Detect which cell encompasses the target text, then output its (x, y) center coordinate. 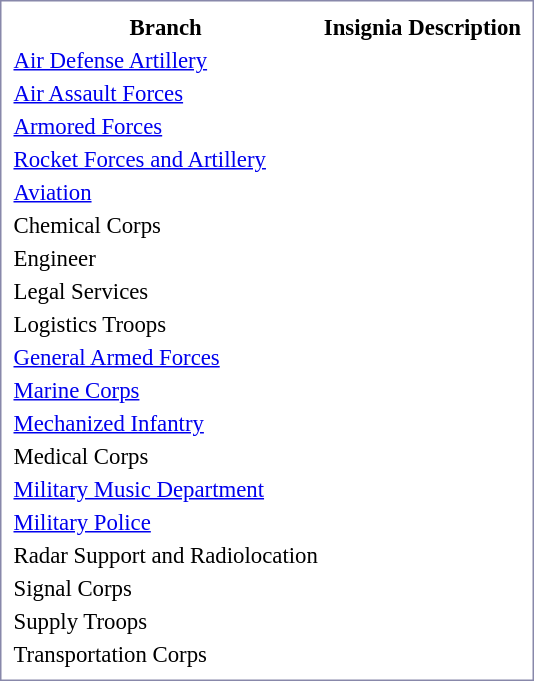
Supply Troops (166, 621)
Description (465, 27)
Chemical Corps (166, 225)
General Armed Forces (166, 357)
Rocket Forces and Artillery (166, 159)
Military Music Department (166, 489)
Radar Support and Radiolocation (166, 555)
Air Assault Forces (166, 93)
Legal Services (166, 291)
Aviation (166, 192)
Mechanized Infantry (166, 423)
Marine Corps (166, 390)
Signal Corps (166, 588)
Transportation Corps (166, 654)
Military Police (166, 522)
Logistics Troops (166, 324)
Air Defense Artillery (166, 60)
Engineer (166, 258)
Insignia (363, 27)
Medical Corps (166, 456)
Branch (166, 27)
Armored Forces (166, 126)
